Determine the [x, y] coordinate at the center of the cell enclosing the given text.  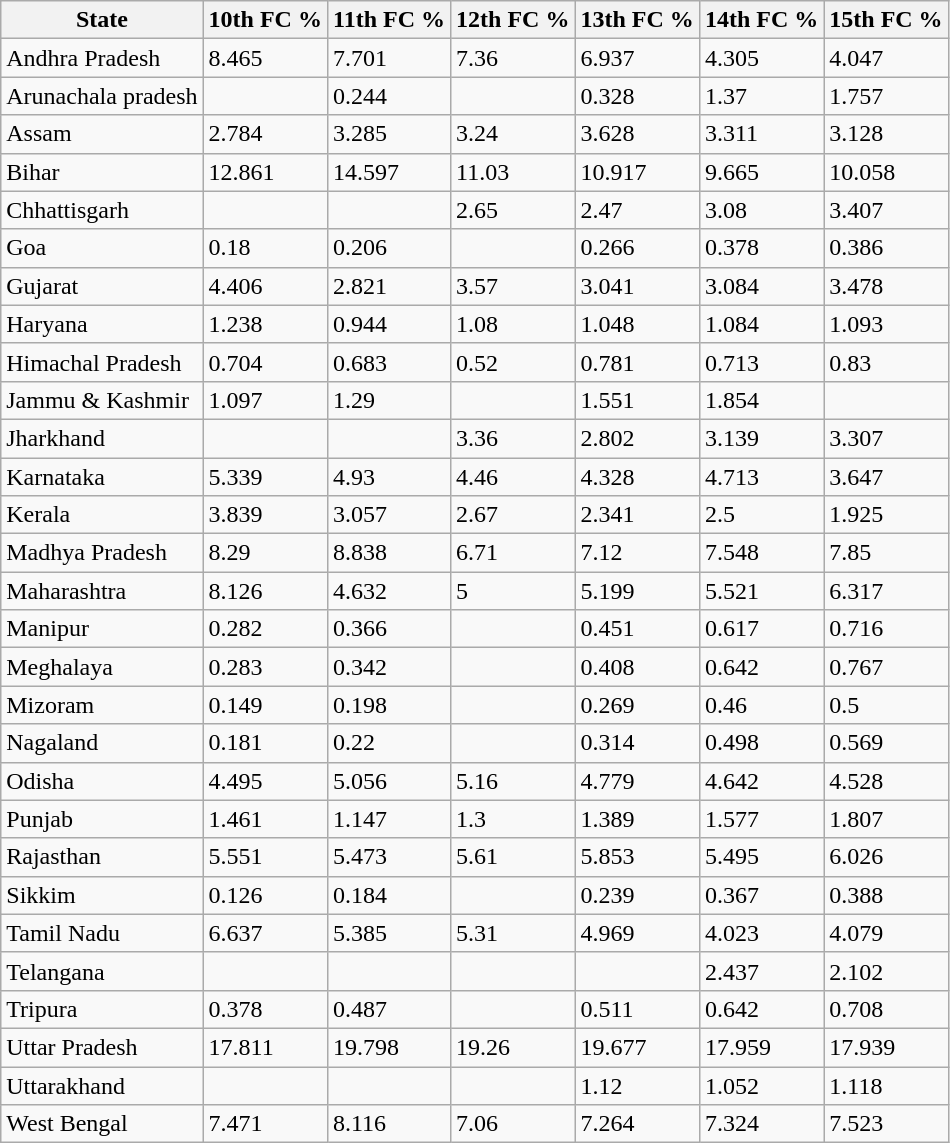
Jammu & Kashmir [102, 400]
17.959 [761, 1047]
3.36 [513, 438]
15th FC % [886, 20]
3.647 [886, 477]
0.511 [637, 1009]
3.24 [513, 134]
5.339 [265, 477]
7.548 [761, 553]
8.116 [388, 1124]
1.3 [513, 819]
12th FC % [513, 20]
3.307 [886, 438]
1.854 [761, 400]
5.31 [513, 933]
4.632 [388, 591]
7.701 [388, 58]
1.807 [886, 819]
1.12 [637, 1085]
5.199 [637, 591]
2.802 [637, 438]
0.386 [886, 248]
Manipur [102, 629]
Rajasthan [102, 857]
1.118 [886, 1085]
4.495 [265, 781]
7.36 [513, 58]
0.184 [388, 895]
3.128 [886, 134]
0.367 [761, 895]
4.969 [637, 933]
Karnataka [102, 477]
1.238 [265, 324]
0.18 [265, 248]
2.47 [637, 210]
6.71 [513, 553]
5.385 [388, 933]
Jharkhand [102, 438]
0.569 [886, 743]
2.102 [886, 971]
0.328 [637, 96]
Sikkim [102, 895]
4.406 [265, 286]
3.057 [388, 515]
Punjab [102, 819]
3.08 [761, 210]
0.283 [265, 667]
4.328 [637, 477]
2.65 [513, 210]
3.57 [513, 286]
3.311 [761, 134]
Madhya Pradesh [102, 553]
4.779 [637, 781]
6.637 [265, 933]
1.08 [513, 324]
5.551 [265, 857]
1.37 [761, 96]
Andhra Pradesh [102, 58]
7.324 [761, 1124]
Himachal Pradesh [102, 362]
5.853 [637, 857]
1.052 [761, 1085]
Goa [102, 248]
0.781 [637, 362]
4.46 [513, 477]
3.139 [761, 438]
19.798 [388, 1047]
0.487 [388, 1009]
0.704 [265, 362]
0.498 [761, 743]
3.478 [886, 286]
5 [513, 591]
4.713 [761, 477]
6.937 [637, 58]
4.047 [886, 58]
Uttar Pradesh [102, 1047]
10.058 [886, 172]
Haryana [102, 324]
12.861 [265, 172]
2.67 [513, 515]
4.93 [388, 477]
4.642 [761, 781]
13th FC % [637, 20]
0.181 [265, 743]
1.389 [637, 819]
5.61 [513, 857]
11.03 [513, 172]
Tripura [102, 1009]
19.26 [513, 1047]
6.317 [886, 591]
8.465 [265, 58]
4.079 [886, 933]
1.461 [265, 819]
5.056 [388, 781]
1.757 [886, 96]
0.126 [265, 895]
3.041 [637, 286]
Telangana [102, 971]
5.473 [388, 857]
7.12 [637, 553]
7.85 [886, 553]
1.097 [265, 400]
Maharashtra [102, 591]
2.341 [637, 515]
Meghalaya [102, 667]
8.126 [265, 591]
0.451 [637, 629]
Kerala [102, 515]
2.784 [265, 134]
10th FC % [265, 20]
10.917 [637, 172]
1.093 [886, 324]
4.023 [761, 933]
0.269 [637, 705]
0.408 [637, 667]
0.206 [388, 248]
1.29 [388, 400]
West Bengal [102, 1124]
14th FC % [761, 20]
1.084 [761, 324]
0.388 [886, 895]
17.811 [265, 1047]
1.925 [886, 515]
6.026 [886, 857]
0.683 [388, 362]
9.665 [761, 172]
0.716 [886, 629]
Arunachala pradesh [102, 96]
3.084 [761, 286]
0.314 [637, 743]
1.048 [637, 324]
3.407 [886, 210]
3.628 [637, 134]
0.617 [761, 629]
17.939 [886, 1047]
7.471 [265, 1124]
1.147 [388, 819]
3.285 [388, 134]
0.266 [637, 248]
Bihar [102, 172]
Chhattisgarh [102, 210]
19.677 [637, 1047]
Odisha [102, 781]
Mizoram [102, 705]
Gujarat [102, 286]
5.495 [761, 857]
0.52 [513, 362]
0.713 [761, 362]
4.528 [886, 781]
7.523 [886, 1124]
8.29 [265, 553]
State [102, 20]
0.282 [265, 629]
Nagaland [102, 743]
14.597 [388, 172]
0.149 [265, 705]
Uttarakhand [102, 1085]
0.5 [886, 705]
1.551 [637, 400]
11th FC % [388, 20]
2.437 [761, 971]
2.821 [388, 286]
0.46 [761, 705]
0.342 [388, 667]
8.838 [388, 553]
4.305 [761, 58]
2.5 [761, 515]
5.16 [513, 781]
7.264 [637, 1124]
5.521 [761, 591]
Tamil Nadu [102, 933]
0.22 [388, 743]
3.839 [265, 515]
0.366 [388, 629]
0.239 [637, 895]
Assam [102, 134]
0.83 [886, 362]
7.06 [513, 1124]
0.944 [388, 324]
0.198 [388, 705]
0.708 [886, 1009]
0.244 [388, 96]
0.767 [886, 667]
1.577 [761, 819]
